Output the (x, y) coordinate of the center of the cell containing the given text.  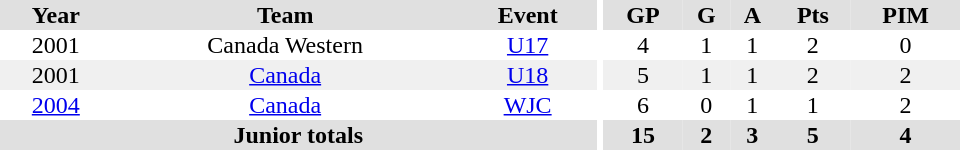
Year (56, 15)
WJC (528, 105)
PIM (906, 15)
A (752, 15)
6 (643, 105)
2004 (56, 105)
U17 (528, 45)
3 (752, 135)
Event (528, 15)
15 (643, 135)
Junior totals (298, 135)
Canada Western (286, 45)
Pts (814, 15)
GP (643, 15)
G (706, 15)
Team (286, 15)
U18 (528, 75)
